Scan for the cell matching the given text and deliver its (X, Y) coordinate at center. 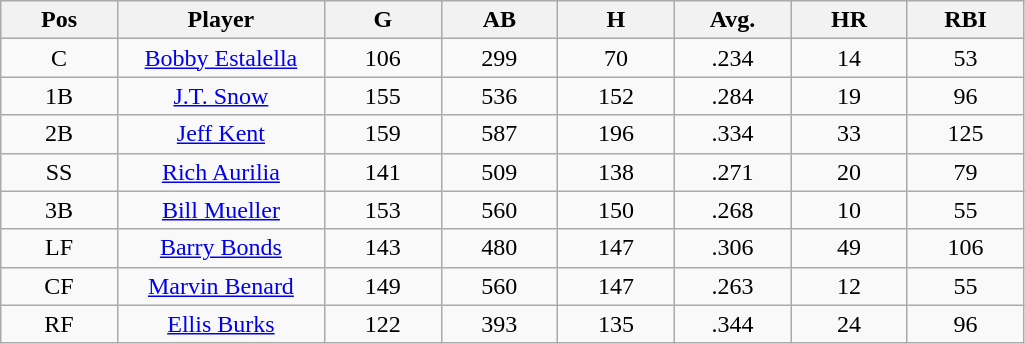
79 (966, 172)
Marvin Benard (220, 286)
RBI (966, 20)
CF (60, 286)
HR (850, 20)
153 (384, 210)
138 (616, 172)
155 (384, 96)
19 (850, 96)
Rich Aurilia (220, 172)
2B (60, 134)
49 (850, 248)
.271 (732, 172)
152 (616, 96)
24 (850, 324)
10 (850, 210)
.263 (732, 286)
.306 (732, 248)
Pos (60, 20)
536 (500, 96)
1B (60, 96)
53 (966, 58)
.344 (732, 324)
122 (384, 324)
480 (500, 248)
135 (616, 324)
70 (616, 58)
C (60, 58)
393 (500, 324)
Ellis Burks (220, 324)
196 (616, 134)
3B (60, 210)
Jeff Kent (220, 134)
Bobby Estalella (220, 58)
J.T. Snow (220, 96)
299 (500, 58)
Avg. (732, 20)
141 (384, 172)
G (384, 20)
.334 (732, 134)
.284 (732, 96)
150 (616, 210)
.234 (732, 58)
H (616, 20)
Bill Mueller (220, 210)
33 (850, 134)
509 (500, 172)
.268 (732, 210)
Player (220, 20)
Barry Bonds (220, 248)
125 (966, 134)
RF (60, 324)
149 (384, 286)
SS (60, 172)
587 (500, 134)
12 (850, 286)
159 (384, 134)
20 (850, 172)
AB (500, 20)
143 (384, 248)
14 (850, 58)
LF (60, 248)
